Identify which cell holds the provided text, then report its (X, Y) central coordinate. 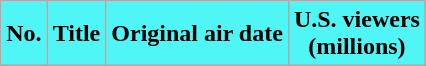
U.S. viewers(millions) (356, 34)
Title (76, 34)
No. (24, 34)
Original air date (198, 34)
